Return [x, y] of the center of cell containing provided text 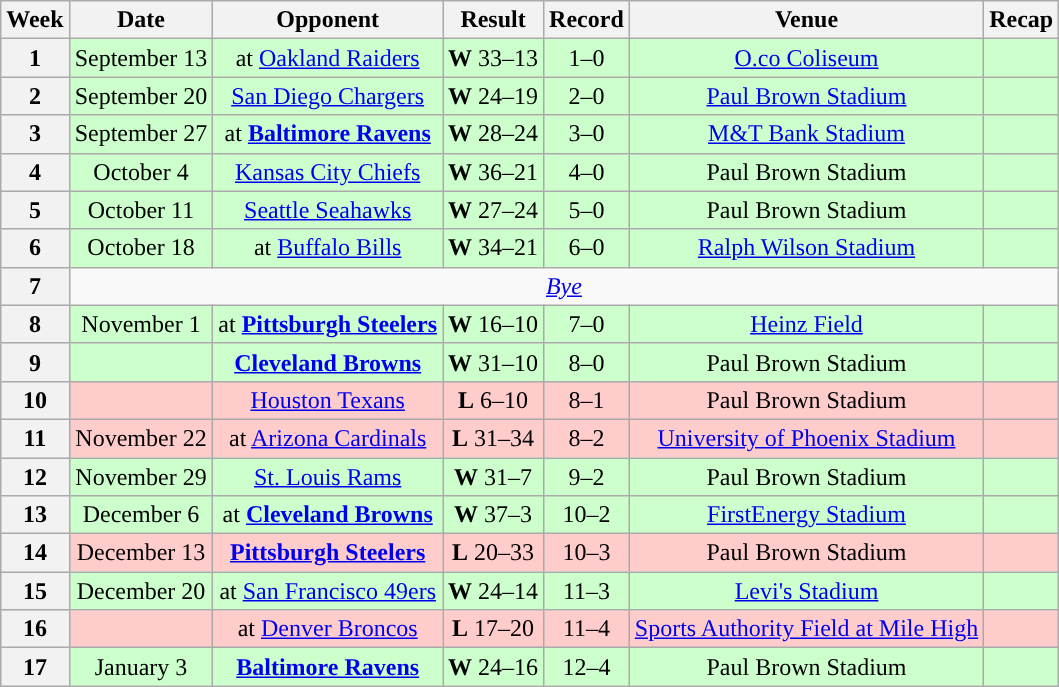
St. Louis Rams [328, 477]
W 36–21 [494, 172]
9 [35, 362]
November 22 [141, 438]
12 [35, 477]
at San Francisco 49ers [328, 591]
January 3 [141, 667]
1 [35, 58]
M&T Bank Stadium [806, 134]
16 [35, 629]
L 17–20 [494, 629]
W 16–10 [494, 324]
San Diego Chargers [328, 96]
8–2 [587, 438]
11 [35, 438]
at Cleveland Browns [328, 515]
December 13 [141, 553]
1–0 [587, 58]
7–0 [587, 324]
5 [35, 210]
9–2 [587, 477]
8–1 [587, 400]
Opponent [328, 20]
6–0 [587, 248]
Sports Authority Field at Mile High [806, 629]
W 37–3 [494, 515]
W 31–10 [494, 362]
2 [35, 96]
W 33–13 [494, 58]
6 [35, 248]
at Oakland Raiders [328, 58]
Seattle Seahawks [328, 210]
4–0 [587, 172]
W 28–24 [494, 134]
Ralph Wilson Stadium [806, 248]
at Buffalo Bills [328, 248]
Week [35, 20]
L 6–10 [494, 400]
FirstEnergy Stadium [806, 515]
Kansas City Chiefs [328, 172]
11–3 [587, 591]
Date [141, 20]
at Denver Broncos [328, 629]
W 34–21 [494, 248]
13 [35, 515]
October 11 [141, 210]
O.co Coliseum [806, 58]
L 20–33 [494, 553]
Levi's Stadium [806, 591]
Recap [1022, 20]
3 [35, 134]
at Pittsburgh Steelers [328, 324]
Venue [806, 20]
W 31–7 [494, 477]
September 27 [141, 134]
October 4 [141, 172]
October 18 [141, 248]
University of Phoenix Stadium [806, 438]
2–0 [587, 96]
December 20 [141, 591]
10–3 [587, 553]
Record [587, 20]
Result [494, 20]
September 20 [141, 96]
November 1 [141, 324]
3–0 [587, 134]
Houston Texans [328, 400]
10–2 [587, 515]
at Baltimore Ravens [328, 134]
L 31–34 [494, 438]
5–0 [587, 210]
11–4 [587, 629]
W 24–16 [494, 667]
Baltimore Ravens [328, 667]
15 [35, 591]
17 [35, 667]
12–4 [587, 667]
8 [35, 324]
W 27–24 [494, 210]
Bye [564, 286]
Cleveland Browns [328, 362]
November 29 [141, 477]
Heinz Field [806, 324]
14 [35, 553]
December 6 [141, 515]
7 [35, 286]
September 13 [141, 58]
W 24–19 [494, 96]
4 [35, 172]
8–0 [587, 362]
10 [35, 400]
Pittsburgh Steelers [328, 553]
W 24–14 [494, 591]
at Arizona Cardinals [328, 438]
